Capture the cell that displays the provided text and extract its [x, y] central coordinate. 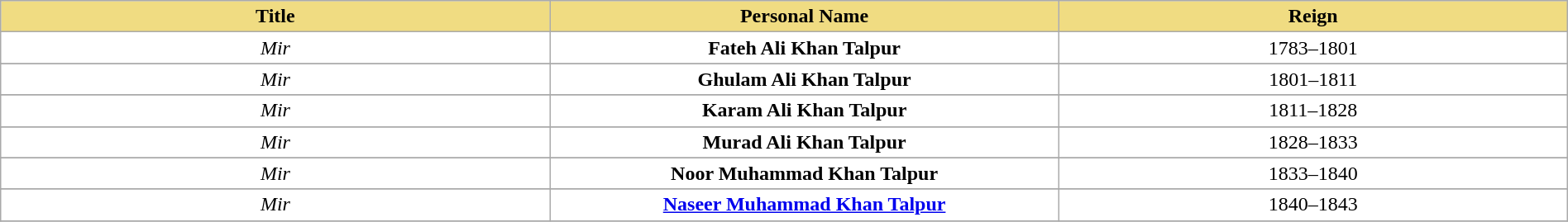
1833–1840 [1313, 173]
Fateh Ali Khan Talpur [804, 48]
1801–1811 [1313, 79]
Ghulam Ali Khan Talpur [804, 79]
1828–1833 [1313, 142]
1811–1828 [1313, 111]
Title [275, 17]
1783–1801 [1313, 48]
Noor Muhammad Khan Talpur [804, 173]
Personal Name [804, 17]
Karam Ali Khan Talpur [804, 111]
1840–1843 [1313, 205]
Naseer Muhammad Khan Talpur [804, 205]
Murad Ali Khan Talpur [804, 142]
Reign [1313, 17]
